Scan for the cell matching the given text and deliver its [X, Y] coordinate at center. 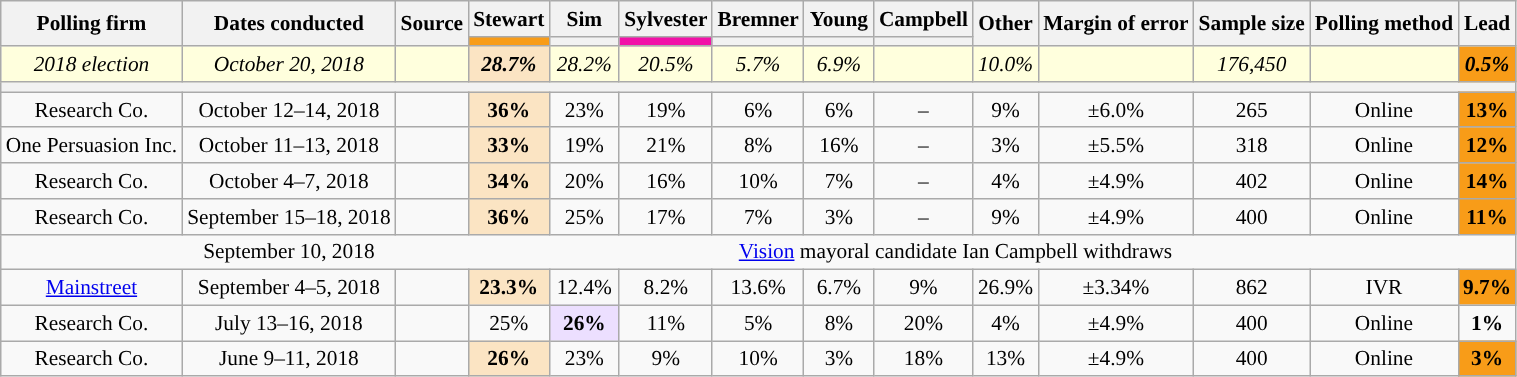
October 11–13, 2018 [288, 146]
Bremner [758, 19]
Polling firm [92, 24]
12.4% [584, 288]
Sample size [1252, 24]
±6.0% [1116, 110]
0.5% [1487, 65]
13.6% [758, 288]
21% [666, 146]
Margin of error [1116, 24]
July 13–16, 2018 [288, 323]
Sylvester [666, 19]
17% [666, 217]
Stewart [508, 19]
28.2% [584, 65]
Sim [584, 19]
8.2% [666, 288]
23.3% [508, 288]
Vision mayoral candidate Ian Campbell withdraws [956, 252]
October 12–14, 2018 [288, 110]
September 10, 2018 [288, 252]
33% [508, 146]
Dates conducted [288, 24]
Other [1006, 24]
34% [508, 181]
±5.5% [1116, 146]
14% [1487, 181]
September 15–18, 2018 [288, 217]
Young [839, 19]
One Persuasion Inc. [92, 146]
Polling method [1384, 24]
265 [1252, 110]
Source [432, 24]
6.7% [839, 288]
318 [1252, 146]
5.7% [758, 65]
Campbell [924, 19]
28.7% [508, 65]
20.5% [666, 65]
±3.34% [1116, 288]
862 [1252, 288]
2018 election [92, 65]
9.7% [1487, 288]
Mainstreet [92, 288]
5% [758, 323]
Lead [1487, 24]
402 [1252, 181]
6.9% [839, 65]
26.9% [1006, 288]
October 20, 2018 [288, 65]
October 4–7, 2018 [288, 181]
10.0% [1006, 65]
1% [1487, 323]
18% [924, 359]
12% [1487, 146]
176,450 [1252, 65]
IVR [1384, 288]
September 4–5, 2018 [288, 288]
June 9–11, 2018 [288, 359]
